Find where the given text appears and provide that cell's center as (X, Y) coordinate. 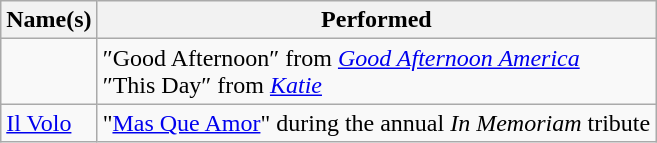
Performed (376, 20)
"Mas Que Amor" during the annual In Memoriam tribute (376, 123)
Name(s) (49, 20)
″Good Afternoon″ from Good Afternoon America″This Day″ from Katie (376, 72)
Il Volo (49, 123)
